Find where the given text appears and provide that cell's center as [X, Y] coordinate. 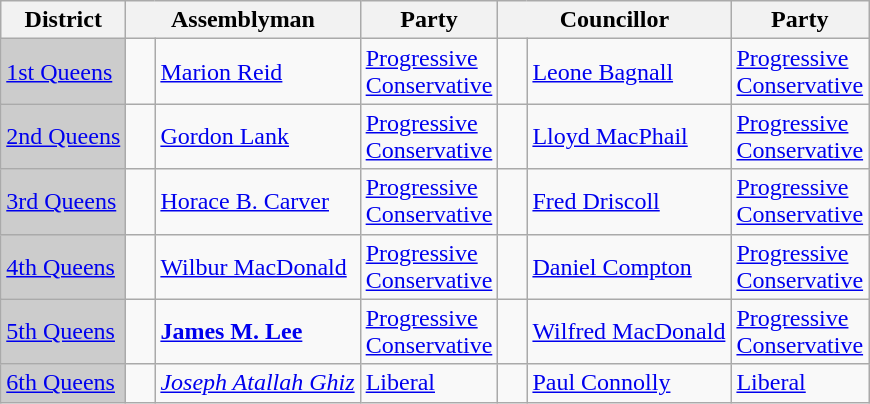
Joseph Atallah Ghiz [258, 383]
Leone Bagnall [629, 72]
District [64, 20]
Marion Reid [258, 72]
Lloyd MacPhail [629, 136]
James M. Lee [258, 332]
Horace B. Carver [258, 202]
Fred Driscoll [629, 202]
Assemblyman [243, 20]
Daniel Compton [629, 266]
5th Queens [64, 332]
Wilfred MacDonald [629, 332]
Wilbur MacDonald [258, 266]
Gordon Lank [258, 136]
4th Queens [64, 266]
6th Queens [64, 383]
2nd Queens [64, 136]
3rd Queens [64, 202]
Councillor [614, 20]
1st Queens [64, 72]
Paul Connolly [629, 383]
